Scan for the cell matching the given text and deliver its [x, y] coordinate at center. 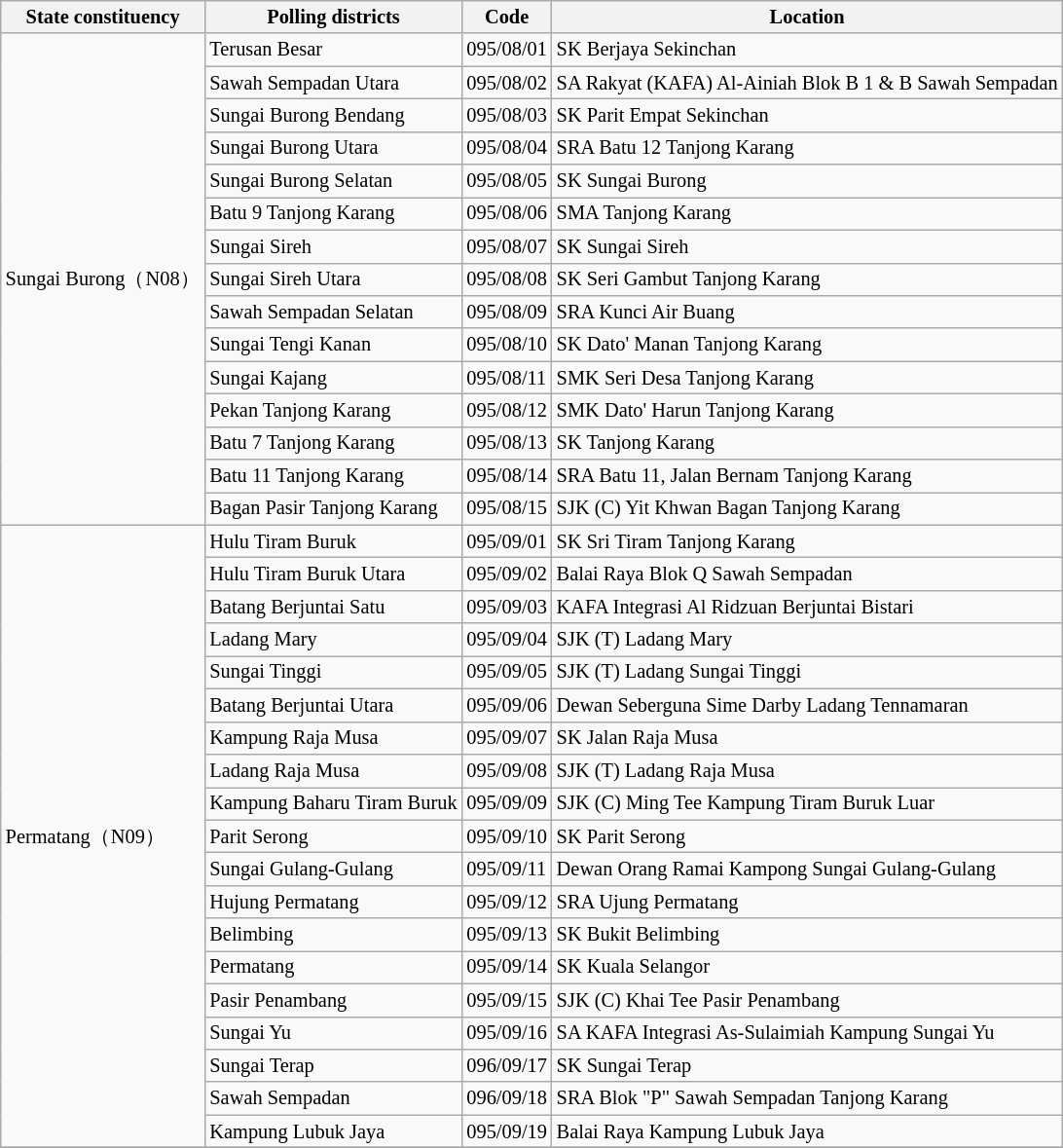
Ladang Mary [333, 640]
Sungai Sireh [333, 246]
095/08/09 [506, 312]
Batu 11 Tanjong Karang [333, 476]
095/09/09 [506, 803]
095/08/04 [506, 148]
SK Jalan Raja Musa [808, 738]
State constituency [103, 17]
Ladang Raja Musa [333, 770]
SMK Seri Desa Tanjong Karang [808, 378]
095/08/15 [506, 508]
Balai Raya Kampung Lubuk Jaya [808, 1131]
Dewan Seberguna Sime Darby Ladang Tennamaran [808, 705]
Hujung Permatang [333, 902]
Kampung Raja Musa [333, 738]
095/08/03 [506, 115]
Sungai Terap [333, 1065]
095/08/11 [506, 378]
Sawah Sempadan [333, 1098]
SK Dato' Manan Tanjong Karang [808, 345]
Sungai Gulang-Gulang [333, 869]
Batang Berjuntai Utara [333, 705]
Kampung Lubuk Jaya [333, 1131]
095/09/07 [506, 738]
095/08/13 [506, 443]
095/09/12 [506, 902]
096/09/17 [506, 1065]
095/08/05 [506, 181]
SK Parit Empat Sekinchan [808, 115]
SK Berjaya Sekinchan [808, 50]
SRA Blok "P" Sawah Sempadan Tanjong Karang [808, 1098]
Sungai Yu [333, 1033]
SK Sungai Burong [808, 181]
Sungai Tinggi [333, 672]
095/08/14 [506, 476]
Sungai Burong Bendang [333, 115]
SMK Dato' Harun Tanjong Karang [808, 410]
Kampung Baharu Tiram Buruk [333, 803]
095/08/10 [506, 345]
SRA Batu 11, Jalan Bernam Tanjong Karang [808, 476]
095/09/02 [506, 574]
SRA Batu 12 Tanjong Karang [808, 148]
Pasir Penambang [333, 1000]
Belimbing [333, 935]
Batang Berjuntai Satu [333, 607]
Code [506, 17]
095/08/01 [506, 50]
Sungai Burong（N08） [103, 278]
Batu 9 Tanjong Karang [333, 213]
SK Parit Serong [808, 836]
Terusan Besar [333, 50]
Pekan Tanjong Karang [333, 410]
SJK (C) Yit Khwan Bagan Tanjong Karang [808, 508]
095/08/02 [506, 83]
SRA Kunci Air Buang [808, 312]
095/09/14 [506, 967]
Sungai Kajang [333, 378]
Location [808, 17]
SK Bukit Belimbing [808, 935]
095/09/05 [506, 672]
Hulu Tiram Buruk Utara [333, 574]
Balai Raya Blok Q Sawah Sempadan [808, 574]
Sungai Tengi Kanan [333, 345]
Polling districts [333, 17]
Sungai Burong Selatan [333, 181]
095/09/03 [506, 607]
Parit Serong [333, 836]
SJK (T) Ladang Mary [808, 640]
095/08/07 [506, 246]
SMA Tanjong Karang [808, 213]
095/09/06 [506, 705]
095/09/16 [506, 1033]
095/09/13 [506, 935]
Permatang（N09） [103, 835]
095/09/04 [506, 640]
SK Seri Gambut Tanjong Karang [808, 279]
SJK (C) Khai Tee Pasir Penambang [808, 1000]
Permatang [333, 967]
SK Sungai Terap [808, 1065]
Sawah Sempadan Selatan [333, 312]
KAFA Integrasi Al Ridzuan Berjuntai Bistari [808, 607]
Sungai Burong Utara [333, 148]
095/09/10 [506, 836]
Sungai Sireh Utara [333, 279]
SRA Ujung Permatang [808, 902]
095/09/08 [506, 770]
SJK (T) Ladang Sungai Tinggi [808, 672]
SK Sri Tiram Tanjong Karang [808, 541]
095/08/08 [506, 279]
095/09/01 [506, 541]
SJK (C) Ming Tee Kampung Tiram Buruk Luar [808, 803]
Bagan Pasir Tanjong Karang [333, 508]
Sawah Sempadan Utara [333, 83]
SA Rakyat (KAFA) Al-Ainiah Blok B 1 & B Sawah Sempadan [808, 83]
SK Tanjong Karang [808, 443]
095/08/12 [506, 410]
Hulu Tiram Buruk [333, 541]
096/09/18 [506, 1098]
095/09/19 [506, 1131]
Dewan Orang Ramai Kampong Sungai Gulang-Gulang [808, 869]
095/08/06 [506, 213]
SK Kuala Selangor [808, 967]
Batu 7 Tanjong Karang [333, 443]
095/09/11 [506, 869]
SA KAFA Integrasi As-Sulaimiah Kampung Sungai Yu [808, 1033]
SJK (T) Ladang Raja Musa [808, 770]
SK Sungai Sireh [808, 246]
095/09/15 [506, 1000]
